Locate the cell with the specified text and output its [x, y] center coordinate. 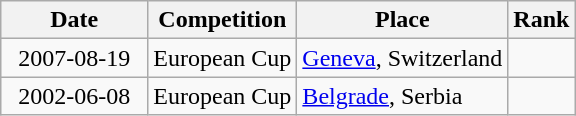
Rank [542, 20]
Geneva, Switzerland [402, 58]
Belgrade, Serbia [402, 96]
2007-08-19 [74, 58]
Place [402, 20]
Date [74, 20]
2002-06-08 [74, 96]
Competition [222, 20]
